For the text-containing cell, return its midpoint in (X, Y) coordinate format. 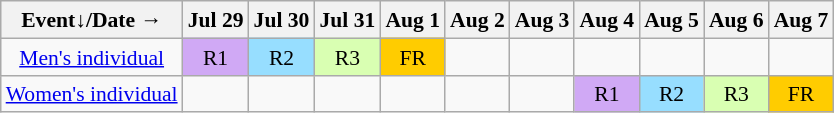
Aug 2 (478, 20)
Event↓/Date → (92, 20)
Aug 4 (606, 20)
Women's individual (92, 94)
Aug 1 (412, 20)
Aug 7 (802, 20)
Jul 30 (282, 20)
Aug 3 (542, 20)
Aug 5 (672, 20)
Jul 31 (347, 20)
Jul 29 (216, 20)
Men's individual (92, 56)
Aug 6 (736, 20)
